Scan for the cell matching the given text and deliver its (x, y) coordinate at center. 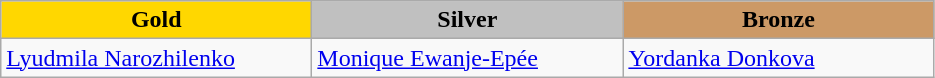
Monique Ewanje-Epée (468, 58)
Gold (156, 20)
Bronze (778, 20)
Silver (468, 20)
Lyudmila Narozhilenko (156, 58)
Yordanka Donkova (778, 58)
